Scan for the cell matching the given text and deliver its (x, y) coordinate at center. 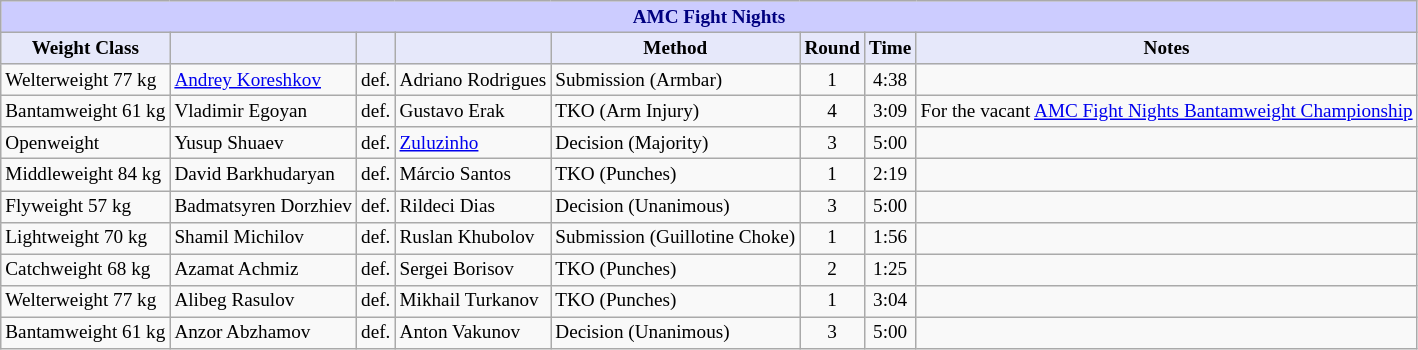
Catchweight 68 kg (86, 270)
Submission (Guillotine Choke) (676, 238)
Alibeg Rasulov (264, 301)
Mikhail Turkanov (473, 301)
Gustavo Erak (473, 111)
Method (676, 48)
4:38 (890, 80)
Zuluzinho (473, 143)
Submission (Armbar) (676, 80)
4 (832, 111)
Openweight (86, 143)
AMC Fight Nights (709, 17)
Adriano Rodrigues (473, 80)
Lightweight 70 kg (86, 238)
Vladimir Egoyan (264, 111)
Flyweight 57 kg (86, 206)
Azamat Achmiz (264, 270)
Round (832, 48)
Sergei Borisov (473, 270)
Ruslan Khubolov (473, 238)
Márcio Santos (473, 175)
Andrey Koreshkov (264, 80)
Decision (Majority) (676, 143)
Anzor Abzhamov (264, 333)
2 (832, 270)
Shamil Michilov (264, 238)
For the vacant AMC Fight Nights Bantamweight Championship (1166, 111)
1:56 (890, 238)
David Barkhudaryan (264, 175)
Rildeci Dias (473, 206)
Badmatsyren Dorzhiev (264, 206)
Notes (1166, 48)
Weight Class (86, 48)
1:25 (890, 270)
Anton Vakunov (473, 333)
Time (890, 48)
2:19 (890, 175)
Middleweight 84 kg (86, 175)
3:09 (890, 111)
3:04 (890, 301)
TKO (Arm Injury) (676, 111)
Yusup Shuaev (264, 143)
